Extract the (X, Y) coordinate from the center of the cell holding the provided text.  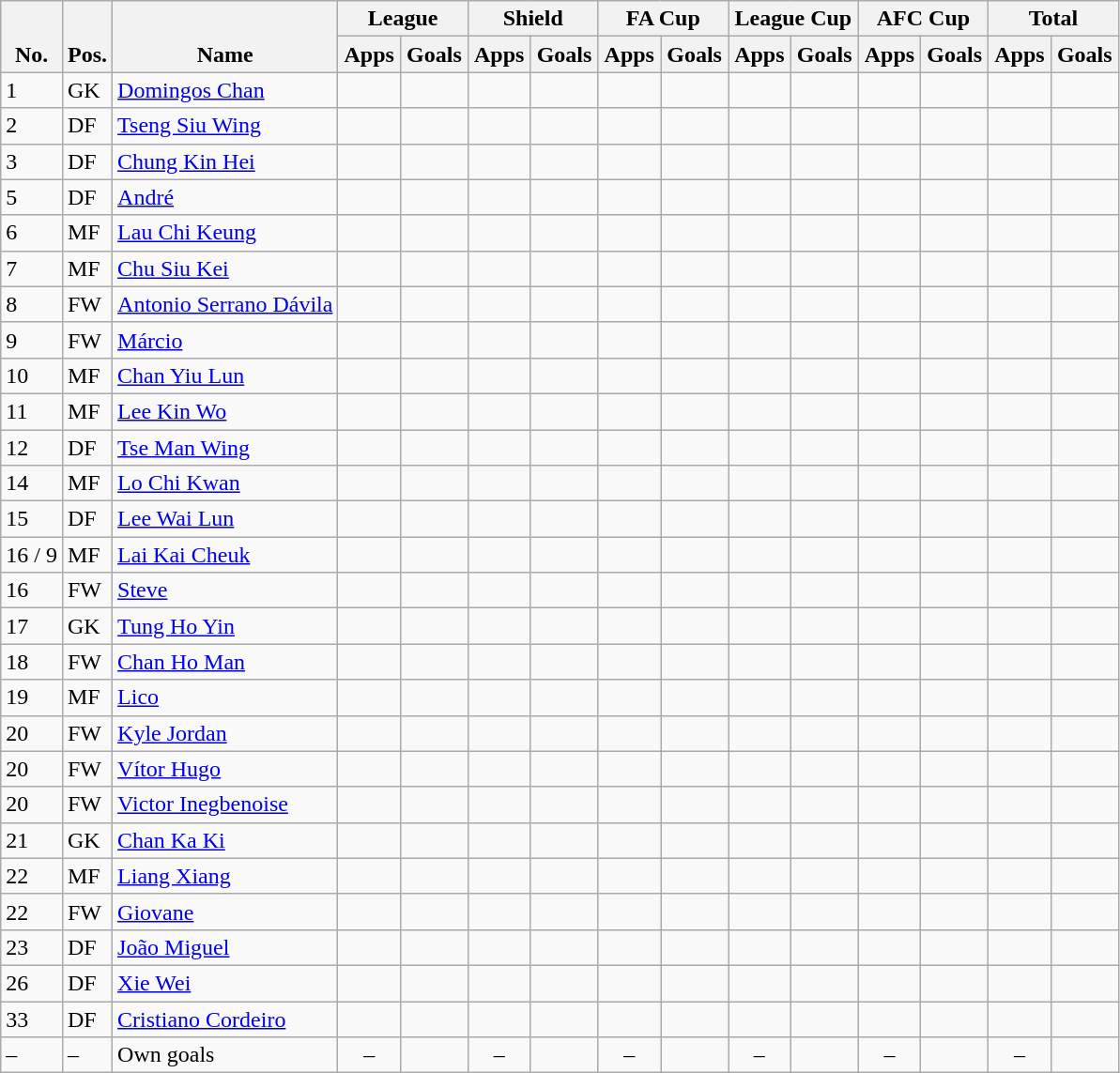
League Cup (794, 19)
FA Cup (663, 19)
Chan Ho Man (225, 662)
Own goals (225, 1055)
Vítor Hugo (225, 769)
Chan Ka Ki (225, 840)
21 (32, 840)
João Miguel (225, 947)
Lau Chi Keung (225, 233)
Tse Man Wing (225, 448)
Liang Xiang (225, 876)
3 (32, 161)
Pos. (86, 37)
Domingos Chan (225, 90)
André (225, 197)
26 (32, 983)
No. (32, 37)
10 (32, 376)
Cristiano Cordeiro (225, 1019)
33 (32, 1019)
18 (32, 662)
Chung Kin Hei (225, 161)
7 (32, 268)
Lee Wai Lun (225, 519)
AFC Cup (924, 19)
23 (32, 947)
15 (32, 519)
Name (225, 37)
Chu Siu Kei (225, 268)
8 (32, 304)
Márcio (225, 340)
Total (1053, 19)
Giovane (225, 912)
2 (32, 126)
14 (32, 483)
Tung Ho Yin (225, 626)
Lico (225, 697)
Kyle Jordan (225, 733)
Steve (225, 590)
Lai Kai Cheuk (225, 555)
5 (32, 197)
League (404, 19)
16 (32, 590)
9 (32, 340)
16 / 9 (32, 555)
11 (32, 411)
6 (32, 233)
Lo Chi Kwan (225, 483)
12 (32, 448)
1 (32, 90)
17 (32, 626)
Tseng Siu Wing (225, 126)
Victor Inegbenoise (225, 805)
Antonio Serrano Dávila (225, 304)
Xie Wei (225, 983)
19 (32, 697)
Shield (533, 19)
Lee Kin Wo (225, 411)
Chan Yiu Lun (225, 376)
